Pinpoint the cell where the given text exists, returning its (x, y) midpoint coordinate. 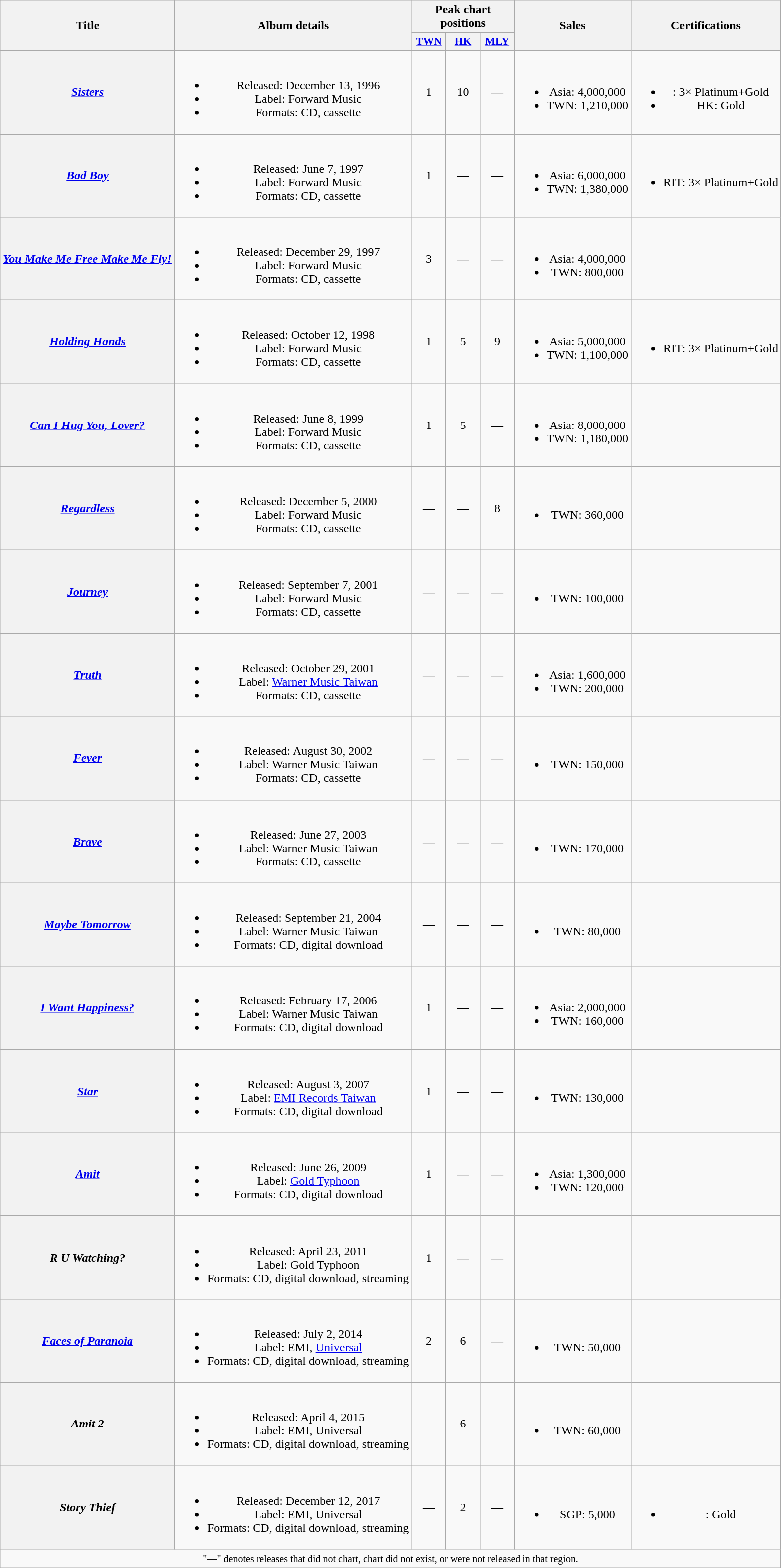
10 (463, 92)
Asia: 1,600,000TWN: 200,000 (572, 675)
I Want Happiness? (88, 1007)
3 (429, 259)
MLY (497, 42)
R U Watching? (88, 1258)
Asia: 4,000,000TWN: 1,210,000 (572, 92)
Amit (88, 1174)
: 3× Platinum+Gold HK: Gold (706, 92)
Released: July 2, 2014Label: EMI, UniversalFormats: CD, digital download, streaming (293, 1340)
Released: October 12, 1998Label: Forward MusicFormats: CD, cassette (293, 342)
TWN: 50,000 (572, 1340)
Released: December 12, 2017Label: EMI, UniversalFormats: CD, digital download, streaming (293, 1508)
Can I Hug You, Lover? (88, 426)
Released: December 29, 1997Label: Forward MusicFormats: CD, cassette (293, 259)
Peak chart positions (463, 17)
: Gold (706, 1508)
Holding Hands (88, 342)
Released: September 21, 2004Label: Warner Music TaiwanFormats: CD, digital download (293, 925)
Amit 2 (88, 1424)
Sisters (88, 92)
Asia: 2,000,000TWN: 160,000 (572, 1007)
SGP: 5,000 (572, 1508)
Released: October 29, 2001Label: Warner Music TaiwanFormats: CD, cassette (293, 675)
Regardless (88, 508)
TWN: 80,000 (572, 925)
Asia: 8,000,000TWN: 1,180,000 (572, 426)
TWN: 360,000 (572, 508)
TWN: 100,000 (572, 592)
8 (497, 508)
Story Thief (88, 1508)
Truth (88, 675)
Fever (88, 758)
TWN: 130,000 (572, 1091)
Certifications (706, 26)
Released: April 23, 2011Label: Gold TyphoonFormats: CD, digital download, streaming (293, 1258)
"—" denotes releases that did not chart, chart did not exist, or were not released in that region. (390, 1559)
Asia: 4,000,000TWN: 800,000 (572, 259)
Brave (88, 841)
Released: February 17, 2006Label: Warner Music TaiwanFormats: CD, digital download (293, 1007)
TWN (429, 42)
You Make Me Free Make Me Fly! (88, 259)
Star (88, 1091)
9 (497, 342)
Asia: 1,300,000TWN: 120,000 (572, 1174)
Released: December 13, 1996Label: Forward MusicFormats: CD, cassette (293, 92)
Released: June 26, 2009Label: Gold TyphoonFormats: CD, digital download (293, 1174)
Album details (293, 26)
Faces of Paranoia (88, 1340)
Sales (572, 26)
TWN: 170,000 (572, 841)
HK (463, 42)
Asia: 5,000,000TWN: 1,100,000 (572, 342)
Released: December 5, 2000Label: Forward MusicFormats: CD, cassette (293, 508)
Title (88, 26)
Released: August 3, 2007Label: EMI Records TaiwanFormats: CD, digital download (293, 1091)
Released: August 30, 2002Label: Warner Music TaiwanFormats: CD, cassette (293, 758)
Released: September 7, 2001Label: Forward MusicFormats: CD, cassette (293, 592)
Bad Boy (88, 175)
Released: April 4, 2015Label: EMI, UniversalFormats: CD, digital download, streaming (293, 1424)
TWN: 150,000 (572, 758)
Released: June 27, 2003Label: Warner Music TaiwanFormats: CD, cassette (293, 841)
Released: June 7, 1997Label: Forward MusicFormats: CD, cassette (293, 175)
Released: June 8, 1999Label: Forward MusicFormats: CD, cassette (293, 426)
Journey (88, 592)
Asia: 6,000,000TWN: 1,380,000 (572, 175)
Maybe Tomorrow (88, 925)
TWN: 60,000 (572, 1424)
